Identify which cell holds the provided text, then report its (x, y) central coordinate. 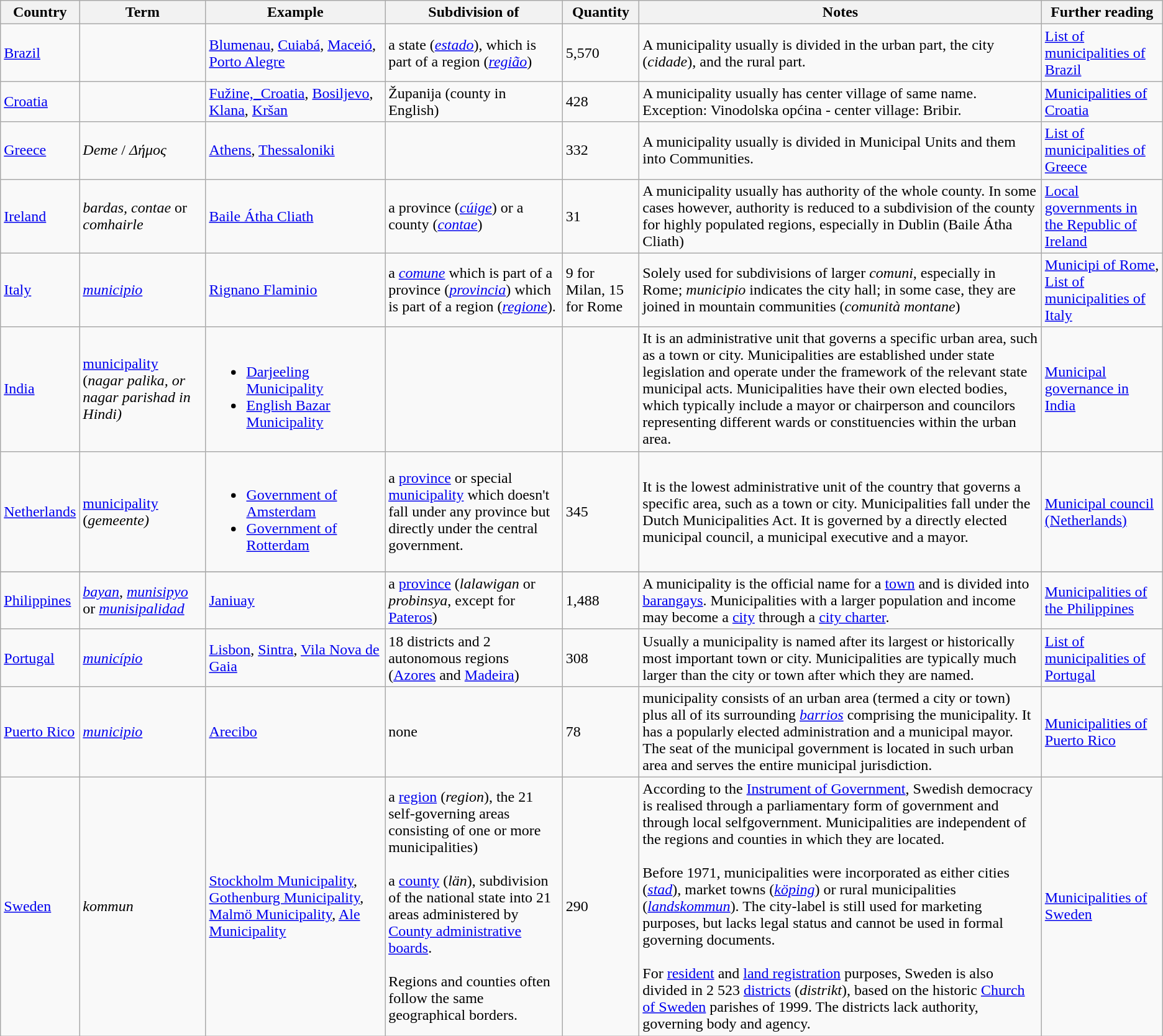
Portugal (40, 658)
Example (296, 12)
Deme / Δήμος (143, 150)
Rignano Flaminio (296, 290)
Municipi of Rome, List of municipalities of Italy (1102, 290)
a state (estado), which is part of a region (região) (474, 53)
Municipalities of Sweden (1102, 906)
345 (601, 511)
A municipality usually is divided in Municipal Units and them into Communities. (841, 150)
Municipalities of Croatia (1102, 102)
Local governments in the Republic of Ireland (1102, 216)
Županija (county in English) (474, 102)
municipality (gemeente) (143, 511)
a comune which is part of a province (provincia) which is part of a region (regione). (474, 290)
município (143, 658)
List of municipalities of Greece (1102, 150)
Term (143, 12)
bayan, munisipyo or munisipalidad (143, 600)
municipality (nagar palika, or nagar parishad in Hindi) (143, 389)
Municipalities of Puerto Rico (1102, 731)
Brazil (40, 53)
Municipalities of the Philippines (1102, 600)
308 (601, 658)
Lisbon, Sintra, Vila Nova de Gaia (296, 658)
Philippines (40, 600)
18 districts and 2 autonomous regions (Azores and Madeira) (474, 658)
A municipality usually is divided in the urban part, the city (cidade), and the rural part. (841, 53)
Croatia (40, 102)
List of municipalities of Brazil (1102, 53)
Sweden (40, 906)
a province (lalawigan or probinsya, except for Pateros) (474, 600)
Baile Átha Cliath (296, 216)
31 (601, 216)
a province (cúige) or a county (contae) (474, 216)
Notes (841, 12)
Greece (40, 150)
List of municipalities of Portugal (1102, 658)
Government of AmsterdamGovernment of Rotterdam (296, 511)
India (40, 389)
Darjeeling MunicipalityEnglish Bazar Municipality (296, 389)
Puerto Rico (40, 731)
332 (601, 150)
428 (601, 102)
Municipal governance in India (1102, 389)
Janiuay (296, 600)
Athens, Thessaloniki (296, 150)
1,488 (601, 600)
5,570 (601, 53)
Italy (40, 290)
Subdivision of (474, 12)
Quantity (601, 12)
a province or special municipality which doesn't fall under any province but directly under the central government. (474, 511)
Country (40, 12)
Blumenau, Cuiabá, Maceió, Porto Alegre (296, 53)
Stockholm Municipality, Gothenburg Municipality, Malmö Municipality, Ale Municipality (296, 906)
Netherlands (40, 511)
78 (601, 731)
kommun (143, 906)
290 (601, 906)
9 for Milan, 15 for Rome (601, 290)
Ireland (40, 216)
A municipality usually has center village of same name. Exception: Vinodolska općina - center village: Bribir. (841, 102)
Further reading (1102, 12)
Fužine,_Croatia, Bosiljevo, Klana, Kršan (296, 102)
Arecibo (296, 731)
bardas, contae or comhairle (143, 216)
none (474, 731)
Municipal council (Netherlands) (1102, 511)
